Detect which cell encompasses the target text, then output its [X, Y] center coordinate. 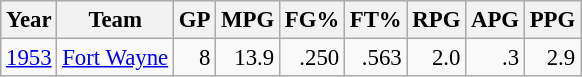
8 [194, 58]
APG [496, 20]
GP [194, 20]
1953 [29, 58]
.250 [312, 58]
2.0 [436, 58]
FG% [312, 20]
RPG [436, 20]
13.9 [248, 58]
FT% [376, 20]
PPG [552, 20]
MPG [248, 20]
.3 [496, 58]
Fort Wayne [116, 58]
Year [29, 20]
Team [116, 20]
.563 [376, 58]
2.9 [552, 58]
